Provide the [x, y] coordinate of the cell's center where the given text is located.  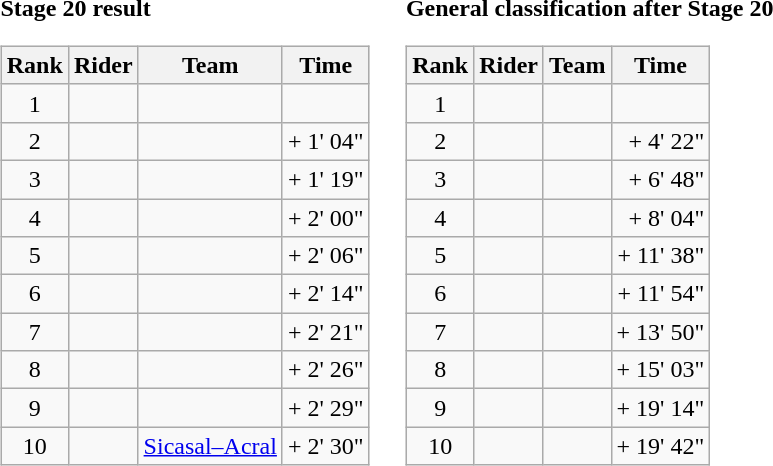
+ 1' 19" [326, 179]
+ 11' 38" [660, 256]
+ 2' 29" [326, 408]
+ 6' 48" [660, 179]
+ 4' 22" [660, 141]
+ 2' 30" [326, 446]
+ 2' 21" [326, 332]
+ 11' 54" [660, 294]
+ 2' 00" [326, 217]
+ 2' 14" [326, 294]
Sicasal–Acral [210, 446]
+ 13' 50" [660, 332]
+ 19' 42" [660, 446]
+ 2' 06" [326, 256]
+ 1' 04" [326, 141]
+ 2' 26" [326, 370]
+ 15' 03" [660, 370]
+ 19' 14" [660, 408]
+ 8' 04" [660, 217]
